Detect which cell encompasses the target text, then output its [X, Y] center coordinate. 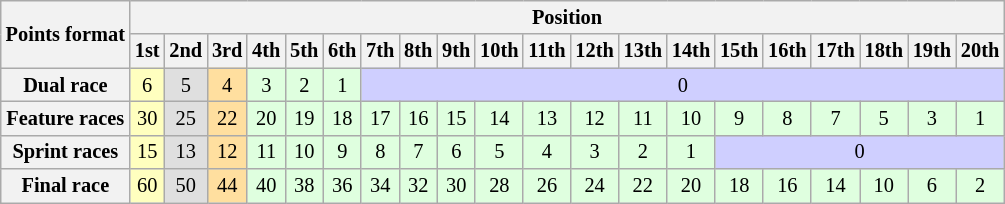
Final race [66, 186]
17 [380, 118]
20th [980, 51]
34 [380, 186]
1st [148, 51]
15th [739, 51]
26 [546, 186]
50 [186, 186]
36 [342, 186]
28 [499, 186]
Sprint races [66, 152]
3rd [227, 51]
18th [884, 51]
19 [304, 118]
19th [932, 51]
24 [594, 186]
60 [148, 186]
8th [418, 51]
11th [546, 51]
40 [266, 186]
10th [499, 51]
7th [380, 51]
2nd [186, 51]
16th [787, 51]
Points format [66, 34]
17th [835, 51]
Feature races [66, 118]
9th [456, 51]
32 [418, 186]
4th [266, 51]
5th [304, 51]
44 [227, 186]
6th [342, 51]
Dual race [66, 85]
13th [643, 51]
38 [304, 186]
25 [186, 118]
14th [691, 51]
12th [594, 51]
Position [567, 17]
